Return [X, Y] of the center of cell containing provided text 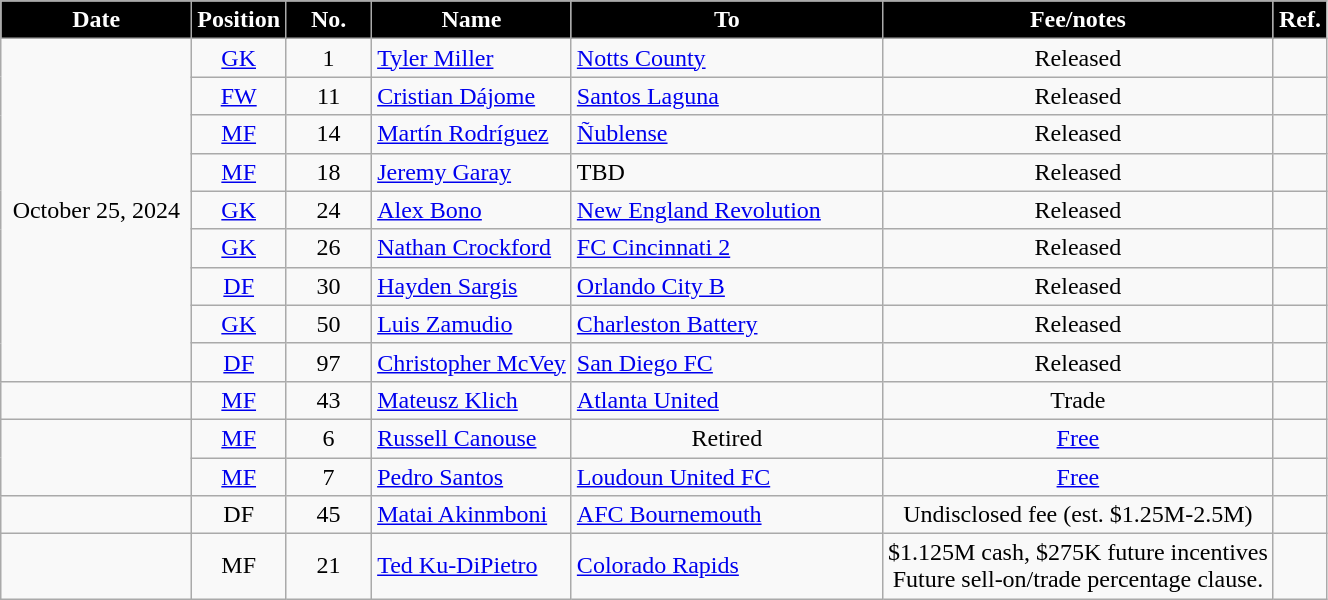
Notts County [726, 58]
Retired [726, 438]
To [726, 20]
Colorado Rapids [726, 566]
Santos Laguna [726, 96]
50 [329, 324]
Hayden Sargis [472, 286]
Undisclosed fee (est. $1.25M-2.5M) [1078, 515]
TBD [726, 172]
FC Cincinnati 2 [726, 248]
97 [329, 362]
Fee/notes [1078, 20]
Jeremy Garay [472, 172]
26 [329, 248]
14 [329, 134]
Charleston Battery [726, 324]
1 [329, 58]
Trade [1078, 400]
AFC Bournemouth [726, 515]
No. [329, 20]
Ref. [1300, 20]
FW [239, 96]
Mateusz Klich [472, 400]
Matai Akinmboni [472, 515]
Tyler Miller [472, 58]
45 [329, 515]
Atlanta United [726, 400]
21 [329, 566]
New England Revolution [726, 210]
Loudoun United FC [726, 477]
30 [329, 286]
11 [329, 96]
San Diego FC [726, 362]
6 [329, 438]
Ted Ku-DiPietro [472, 566]
Name [472, 20]
Nathan Crockford [472, 248]
Luis Zamudio [472, 324]
Pedro Santos [472, 477]
7 [329, 477]
Orlando City B [726, 286]
Position [239, 20]
18 [329, 172]
24 [329, 210]
October 25, 2024 [96, 210]
Russell Canouse [472, 438]
Ñublense [726, 134]
Christopher McVey [472, 362]
$1.125M cash, $275K future incentives Future sell-on/trade percentage clause. [1078, 566]
Cristian Dájome [472, 96]
Alex Bono [472, 210]
Martín Rodríguez [472, 134]
Date [96, 20]
43 [329, 400]
